From the cell containing the given text, extract its center point as [x, y] coordinate. 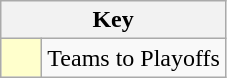
Key [114, 20]
Teams to Playoffs [134, 58]
